Scan for the cell matching the given text and deliver its (X, Y) coordinate at center. 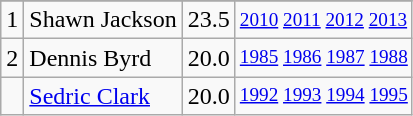
2010 2011 2012 2013 (324, 20)
Dennis Byrd (103, 58)
Shawn Jackson (103, 20)
2 (12, 58)
1 (12, 20)
23.5 (208, 20)
1985 1986 1987 1988 (324, 58)
1992 1993 1994 1995 (324, 96)
Sedric Clark (103, 96)
